Detect which cell encompasses the target text, then output its (x, y) center coordinate. 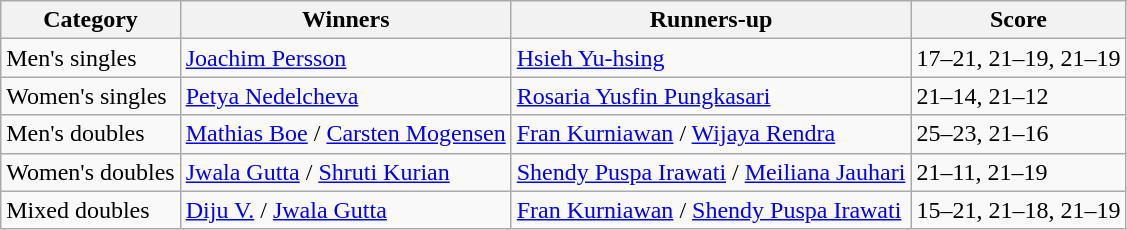
Shendy Puspa Irawati / Meiliana Jauhari (711, 172)
17–21, 21–19, 21–19 (1018, 58)
Men's singles (90, 58)
21–11, 21–19 (1018, 172)
Category (90, 20)
21–14, 21–12 (1018, 96)
Winners (346, 20)
Petya Nedelcheva (346, 96)
25–23, 21–16 (1018, 134)
Joachim Persson (346, 58)
15–21, 21–18, 21–19 (1018, 210)
Diju V. / Jwala Gutta (346, 210)
Rosaria Yusfin Pungkasari (711, 96)
Mixed doubles (90, 210)
Men's doubles (90, 134)
Runners-up (711, 20)
Score (1018, 20)
Jwala Gutta / Shruti Kurian (346, 172)
Women's singles (90, 96)
Mathias Boe / Carsten Mogensen (346, 134)
Fran Kurniawan / Shendy Puspa Irawati (711, 210)
Fran Kurniawan / Wijaya Rendra (711, 134)
Hsieh Yu-hsing (711, 58)
Women's doubles (90, 172)
